Provide the [x, y] coordinate of the cell's center where the given text is located.  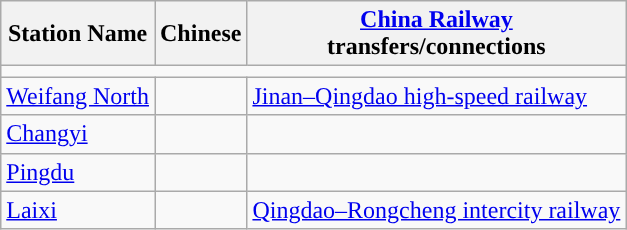
China Railwaytransfers/connections [436, 34]
Weifang North [78, 96]
Jinan–Qingdao high-speed railway [436, 96]
Station Name [78, 34]
Chinese [200, 34]
Qingdao–Rongcheng intercity railway [436, 210]
Changyi [78, 134]
Laixi [78, 210]
Pingdu [78, 172]
